Find where the given text appears and provide that cell's center as [x, y] coordinate. 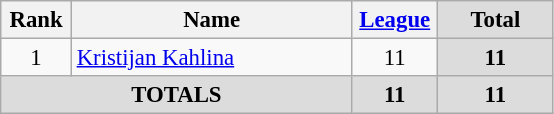
Kristijan Kahlina [212, 58]
Total [496, 20]
League [395, 20]
Rank [36, 20]
TOTALS [176, 95]
1 [36, 58]
Name [212, 20]
